Detect which cell encompasses the target text, then output its [X, Y] center coordinate. 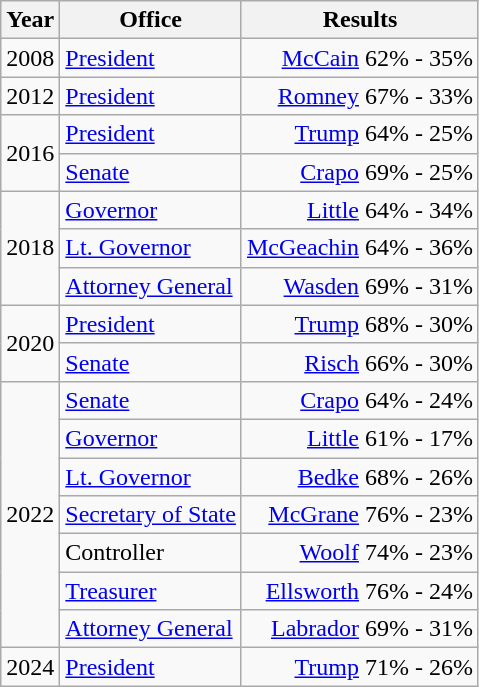
2024 [30, 667]
Risch 66% - 30% [360, 362]
2022 [30, 514]
2020 [30, 343]
Trump 68% - 30% [360, 324]
Year [30, 20]
Woolf 74% - 23% [360, 553]
2008 [30, 58]
McCain 62% - 35% [360, 58]
Ellsworth 76% - 24% [360, 591]
2012 [30, 96]
Crapo 69% - 25% [360, 172]
Secretary of State [151, 515]
Results [360, 20]
Crapo 64% - 24% [360, 400]
Little 61% - 17% [360, 438]
Trump 71% - 26% [360, 667]
Little 64% - 34% [360, 210]
2018 [30, 248]
McGeachin 64% - 36% [360, 248]
Bedke 68% - 26% [360, 477]
Trump 64% - 25% [360, 134]
Controller [151, 553]
2016 [30, 153]
Office [151, 20]
Labrador 69% - 31% [360, 629]
Wasden 69% - 31% [360, 286]
McGrane 76% - 23% [360, 515]
Treasurer [151, 591]
Romney 67% - 33% [360, 96]
